Return [x, y] of the center of cell containing provided text 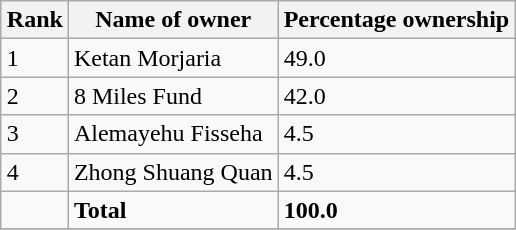
Percentage ownership [396, 20]
Rank [34, 20]
8 Miles Fund [173, 96]
Alemayehu Fisseha [173, 134]
42.0 [396, 96]
2 [34, 96]
100.0 [396, 210]
Name of owner [173, 20]
1 [34, 58]
Zhong Shuang Quan [173, 172]
3 [34, 134]
49.0 [396, 58]
Total [173, 210]
4 [34, 172]
Ketan Morjaria [173, 58]
